Detect which cell encompasses the target text, then output its (X, Y) center coordinate. 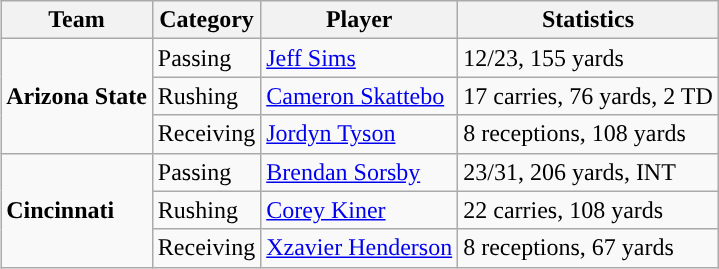
Statistics (588, 20)
Jeff Sims (360, 58)
Cincinnati (77, 210)
Player (360, 20)
Category (206, 20)
12/23, 155 yards (588, 58)
Cameron Skattebo (360, 96)
Xzavier Henderson (360, 248)
23/31, 206 yards, INT (588, 172)
Jordyn Tyson (360, 134)
22 carries, 108 yards (588, 210)
Team (77, 20)
Arizona State (77, 96)
Corey Kiner (360, 210)
8 receptions, 67 yards (588, 248)
17 carries, 76 yards, 2 TD (588, 96)
8 receptions, 108 yards (588, 134)
Brendan Sorsby (360, 172)
